Detect which cell encompasses the target text, then output its (x, y) center coordinate. 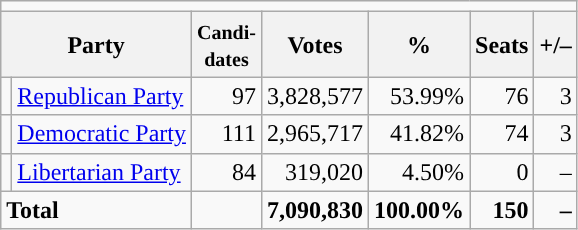
Libertarian Party (102, 172)
2,965,717 (314, 134)
Republican Party (102, 96)
74 (502, 134)
Seats (502, 44)
53.99% (420, 96)
0 (502, 172)
Total (96, 210)
3,828,577 (314, 96)
7,090,830 (314, 210)
% (420, 44)
Democratic Party (102, 134)
Votes (314, 44)
4.50% (420, 172)
100.00% (420, 210)
Party (96, 44)
150 (502, 210)
84 (226, 172)
76 (502, 96)
41.82% (420, 134)
319,020 (314, 172)
Candi-dates (226, 44)
+/– (556, 44)
97 (226, 96)
111 (226, 134)
